Search for the cell housing the specified text and yield its [X, Y] center coordinate. 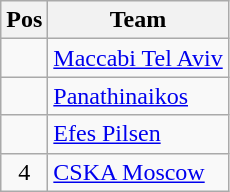
Team [138, 20]
Maccabi Tel Aviv [138, 58]
Panathinaikos [138, 96]
Efes Pilsen [138, 134]
Pos [24, 20]
CSKA Moscow [138, 172]
4 [24, 172]
